Locate the cell with the specified text and output its [X, Y] center coordinate. 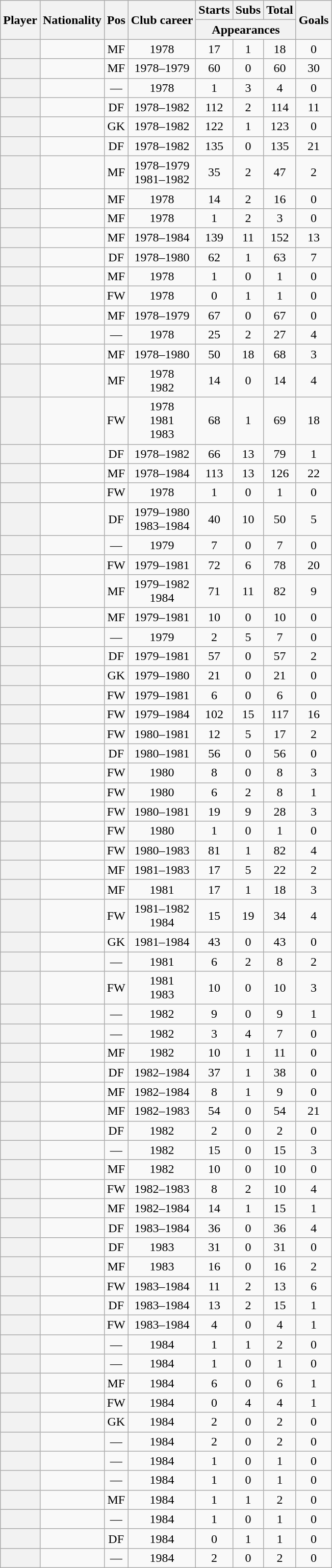
38 [280, 1072]
30 [314, 68]
112 [214, 107]
123 [280, 127]
19811983 [162, 988]
Goals [314, 20]
66 [214, 454]
28 [280, 812]
1981–1983 [162, 870]
Total [280, 10]
Pos [116, 20]
Player [20, 20]
63 [280, 257]
1981–1984 [162, 942]
81 [214, 850]
1979–19821984 [162, 591]
117 [280, 715]
1978–19791981–1982 [162, 173]
102 [214, 715]
Nationality [72, 20]
139 [214, 237]
Appearances [246, 30]
1979–1984 [162, 715]
Subs [248, 10]
1979–19801983–1984 [162, 519]
47 [280, 173]
197819811983 [162, 421]
126 [280, 473]
122 [214, 127]
69 [280, 421]
Starts [214, 10]
78 [280, 565]
27 [280, 335]
72 [214, 565]
12 [214, 734]
113 [214, 473]
1979–1980 [162, 676]
1980–1983 [162, 850]
35 [214, 173]
Club career [162, 20]
20 [314, 565]
62 [214, 257]
40 [214, 519]
79 [280, 454]
114 [280, 107]
37 [214, 1072]
1981–19821984 [162, 916]
152 [280, 237]
25 [214, 335]
71 [214, 591]
19781982 [162, 381]
34 [280, 916]
